Detect which cell encompasses the target text, then output its (x, y) center coordinate. 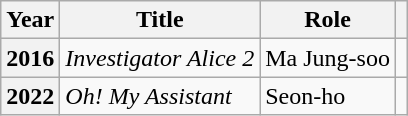
Oh! My Assistant (160, 96)
2022 (30, 96)
Title (160, 20)
Investigator Alice 2 (160, 58)
Year (30, 20)
Role (328, 20)
Seon-ho (328, 96)
Ma Jung-soo (328, 58)
2016 (30, 58)
